Capture the cell that displays the provided text and extract its [X, Y] central coordinate. 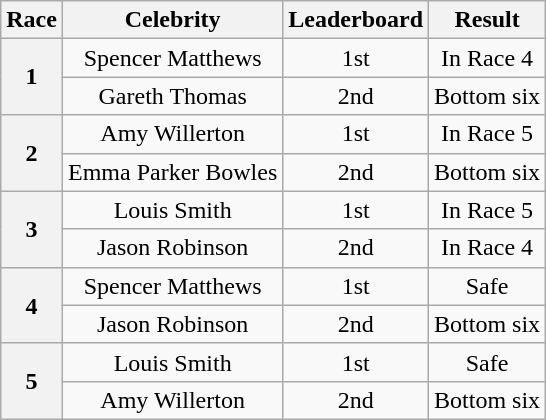
Race [32, 20]
5 [32, 381]
3 [32, 229]
Gareth Thomas [172, 96]
Result [488, 20]
2 [32, 153]
Celebrity [172, 20]
Emma Parker Bowles [172, 172]
4 [32, 305]
1 [32, 77]
Leaderboard [356, 20]
